Capture the cell that displays the provided text and extract its (X, Y) central coordinate. 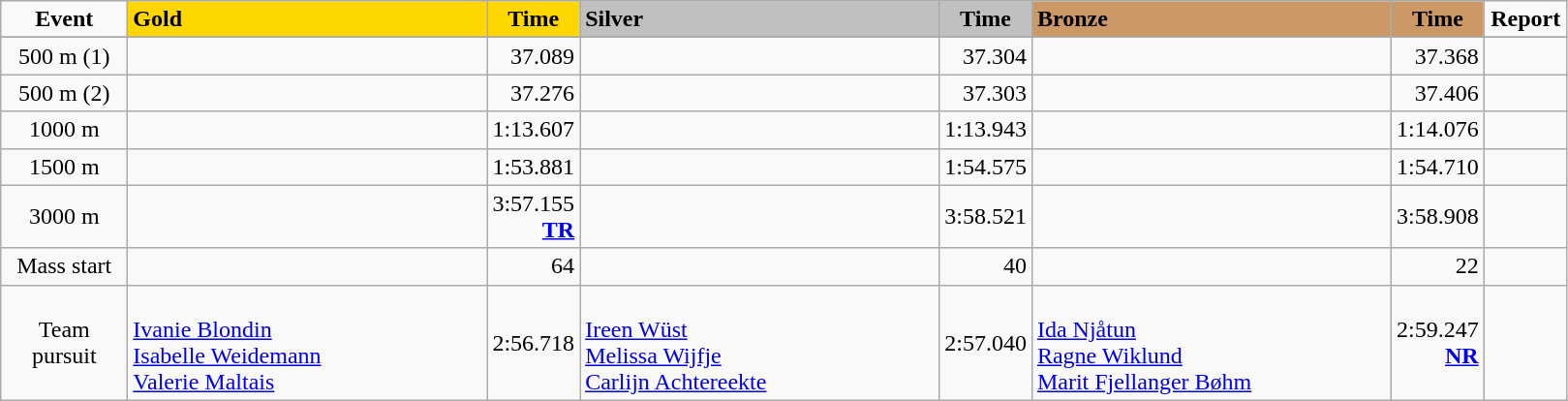
37.304 (986, 56)
Ireen WüstMelissa WijfjeCarlijn Achtereekte (759, 343)
Event (64, 19)
22 (1437, 266)
Report (1525, 19)
3:58.908 (1437, 217)
1:54.575 (986, 167)
500 m (2) (64, 93)
1:54.710 (1437, 167)
3000 m (64, 217)
64 (534, 266)
Ida NjåtunRagne WiklundMarit Fjellanger Bøhm (1211, 343)
1:13.607 (534, 130)
2:57.040 (986, 343)
Bronze (1211, 19)
Silver (759, 19)
3:57.155TR (534, 217)
37.303 (986, 93)
37.406 (1437, 93)
Mass start (64, 266)
1500 m (64, 167)
2:56.718 (534, 343)
37.276 (534, 93)
37.368 (1437, 56)
Gold (308, 19)
1000 m (64, 130)
1:13.943 (986, 130)
Team pursuit (64, 343)
37.089 (534, 56)
1:14.076 (1437, 130)
3:58.521 (986, 217)
40 (986, 266)
Ivanie BlondinIsabelle WeidemannValerie Maltais (308, 343)
500 m (1) (64, 56)
1:53.881 (534, 167)
2:59.247NR (1437, 343)
